Search for the cell housing the specified text and yield its [X, Y] center coordinate. 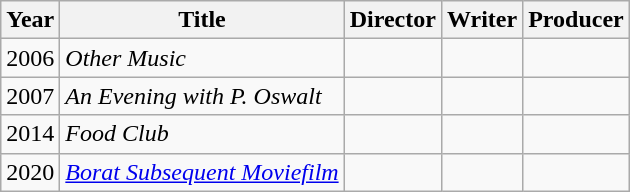
2006 [30, 58]
An Evening with P. Oswalt [202, 96]
2020 [30, 172]
2007 [30, 96]
Other Music [202, 58]
Director [392, 20]
Writer [482, 20]
Year [30, 20]
2014 [30, 134]
Food Club [202, 134]
Producer [576, 20]
Borat Subsequent Moviefilm [202, 172]
Title [202, 20]
